From the cell containing the given text, extract its center point as (x, y) coordinate. 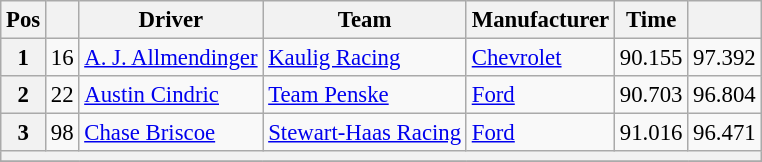
96.804 (724, 95)
90.155 (652, 58)
Team Penske (365, 95)
90.703 (652, 95)
A. J. Allmendinger (171, 58)
16 (62, 58)
3 (24, 133)
97.392 (724, 58)
91.016 (652, 133)
98 (62, 133)
Time (652, 20)
1 (24, 58)
2 (24, 95)
Pos (24, 20)
Stewart-Haas Racing (365, 133)
Kaulig Racing (365, 58)
Chase Briscoe (171, 133)
96.471 (724, 133)
Driver (171, 20)
Team (365, 20)
22 (62, 95)
Chevrolet (540, 58)
Austin Cindric (171, 95)
Manufacturer (540, 20)
